Search for the cell housing the specified text and yield its (X, Y) center coordinate. 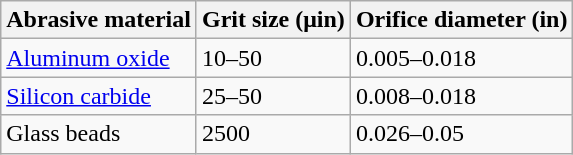
Orifice diameter (in) (462, 20)
10–50 (273, 58)
Glass beads (99, 134)
Abrasive material (99, 20)
0.008–0.018 (462, 96)
Grit size (μin) (273, 20)
0.005–0.018 (462, 58)
2500 (273, 134)
Silicon carbide (99, 96)
0.026–0.05 (462, 134)
25–50 (273, 96)
Aluminum oxide (99, 58)
